Pinpoint the cell where the given text exists, returning its (X, Y) midpoint coordinate. 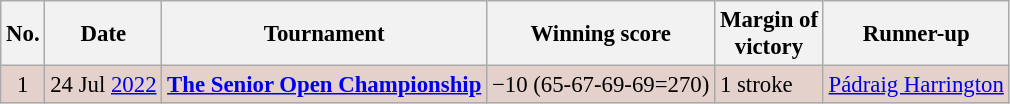
Tournament (324, 34)
Winning score (601, 34)
1 stroke (770, 85)
Runner-up (916, 34)
No. (23, 34)
Margin ofvictory (770, 34)
−10 (65-67-69-69=270) (601, 85)
1 (23, 85)
The Senior Open Championship (324, 85)
Pádraig Harrington (916, 85)
24 Jul 2022 (104, 85)
Date (104, 34)
